Determine the (x, y) coordinate at the center of the cell enclosing the given text.  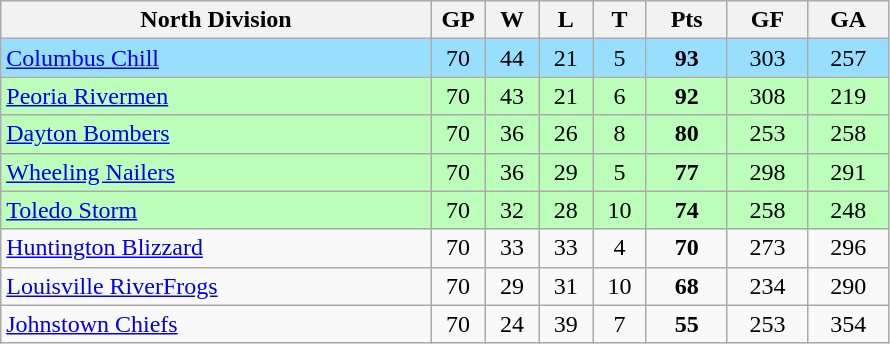
Wheeling Nailers (216, 172)
74 (686, 210)
T (620, 20)
Columbus Chill (216, 58)
8 (620, 134)
Toledo Storm (216, 210)
80 (686, 134)
308 (768, 96)
Pts (686, 20)
44 (512, 58)
North Division (216, 20)
Peoria Rivermen (216, 96)
354 (848, 324)
248 (848, 210)
26 (566, 134)
257 (848, 58)
Dayton Bombers (216, 134)
Louisville RiverFrogs (216, 286)
24 (512, 324)
219 (848, 96)
6 (620, 96)
296 (848, 248)
273 (768, 248)
77 (686, 172)
291 (848, 172)
234 (768, 286)
Johnstown Chiefs (216, 324)
32 (512, 210)
L (566, 20)
GF (768, 20)
92 (686, 96)
7 (620, 324)
93 (686, 58)
W (512, 20)
GP (458, 20)
43 (512, 96)
28 (566, 210)
GA (848, 20)
298 (768, 172)
31 (566, 286)
68 (686, 286)
Huntington Blizzard (216, 248)
4 (620, 248)
290 (848, 286)
39 (566, 324)
303 (768, 58)
55 (686, 324)
